Output the [x, y] coordinate of the center of the cell containing the given text.  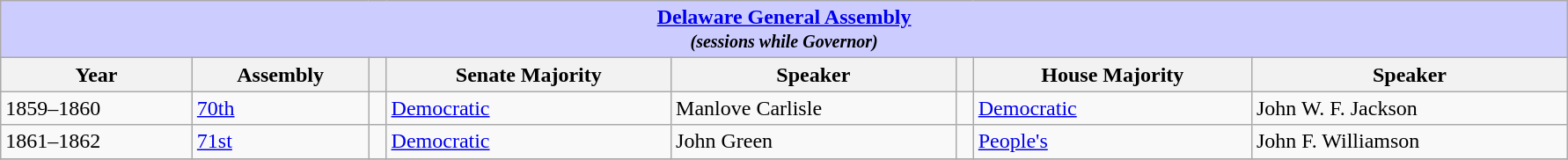
Senate Majority [528, 75]
People's [1112, 142]
House Majority [1112, 75]
1859–1860 [97, 108]
Year [97, 75]
70th [280, 108]
1861–1862 [97, 142]
John F. Williamson [1410, 142]
John Green [813, 142]
Delaware General Assembly (sessions while Governor) [785, 30]
71st [280, 142]
John W. F. Jackson [1410, 108]
Assembly [280, 75]
Manlove Carlisle [813, 108]
